Locate the cell with the specified text and output its [X, Y] center coordinate. 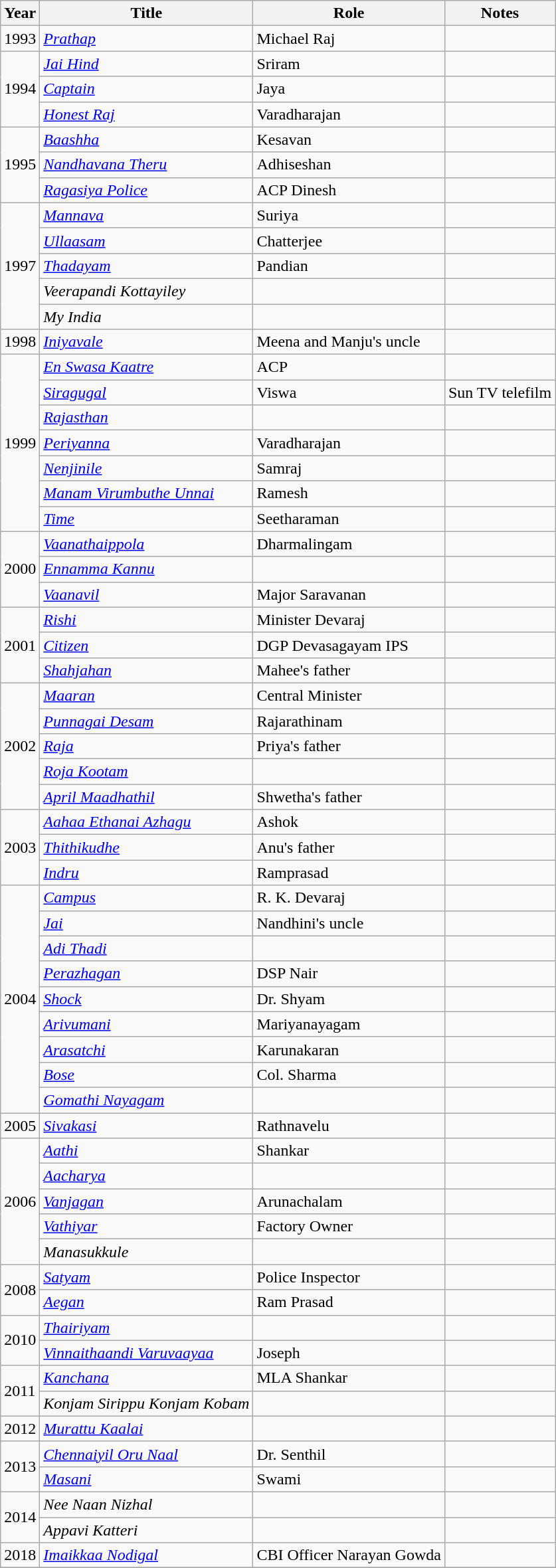
Jai Hind [146, 64]
2008 [20, 1290]
Karunakaran [349, 1049]
1995 [20, 165]
Thadayam [146, 266]
Dr. Shyam [349, 999]
Nandhini's uncle [349, 923]
Seetharaman [349, 519]
Ramprasad [349, 873]
2001 [20, 645]
Ram Prasad [349, 1302]
Mahee's father [349, 670]
Roja Kootam [146, 772]
Maaran [146, 695]
2014 [20, 1517]
Rishi [146, 620]
2012 [20, 1429]
Major Saravanan [349, 594]
Punnagai Desam [146, 721]
2011 [20, 1391]
Kanchana [146, 1378]
1994 [20, 89]
Vaanathaippola [146, 544]
Anu's father [349, 847]
Ullaasam [146, 240]
DGP Devasagayam IPS [349, 645]
Manasukkule [146, 1252]
2018 [20, 1555]
Masani [146, 1479]
Manam Virumbuthe Unnai [146, 493]
Sun TV telefilm [500, 392]
Periyanna [146, 443]
Shock [146, 999]
En Swasa Kaatre [146, 367]
Aegan [146, 1302]
Jaya [349, 89]
Ennamma Kannu [146, 569]
Shankar [349, 1151]
Chennaiyil Oru Naal [146, 1454]
1998 [20, 342]
Swami [349, 1479]
Priya's father [349, 746]
Ragasiya Police [146, 190]
DSP Nair [349, 974]
Michael Raj [349, 39]
Veerapandi Kottayiley [146, 291]
Jai [146, 923]
Vinnaithaandi Varuvaayaa [146, 1353]
Vanjagan [146, 1201]
Thithikudhe [146, 847]
Factory Owner [349, 1227]
Campus [146, 898]
Nee Naan Nizhal [146, 1504]
Sriram [349, 64]
Aacharya [146, 1176]
Police Inspector [349, 1277]
Nandhavana Theru [146, 165]
Role [349, 13]
Honest Raj [146, 114]
Mariyanayagam [349, 1024]
Viswa [349, 392]
R. K. Devaraj [349, 898]
2003 [20, 847]
Murattu Kaalai [146, 1429]
Shwetha's father [349, 797]
Rajarathinam [349, 721]
2004 [20, 999]
Baashha [146, 139]
Gomathi Nayagam [146, 1100]
Sivakasi [146, 1126]
Samraj [349, 468]
Nenjinile [146, 468]
2013 [20, 1466]
April Maadhathil [146, 797]
Arivumani [146, 1024]
Imaikkaa Nodigal [146, 1555]
Raja [146, 746]
2005 [20, 1126]
CBI Officer Narayan Gowda [349, 1555]
Dharmalingam [349, 544]
Aahaa Ethanai Azhagu [146, 822]
1997 [20, 266]
Chatterjee [349, 240]
1993 [20, 39]
Col. Sharma [349, 1075]
Appavi Katteri [146, 1529]
Meena and Manju's uncle [349, 342]
Mannava [146, 215]
1999 [20, 443]
Arunachalam [349, 1201]
Suriya [349, 215]
Dr. Senthil [349, 1454]
2002 [20, 746]
Pandian [349, 266]
My India [146, 317]
Rathnavelu [349, 1126]
Vathiyar [146, 1227]
Title [146, 13]
Joseph [349, 1353]
Adhiseshan [349, 165]
2000 [20, 569]
Arasatchi [146, 1049]
2006 [20, 1201]
Bose [146, 1075]
Ramesh [349, 493]
Time [146, 519]
Kesavan [349, 139]
Iniyavale [146, 342]
ACP Dinesh [349, 190]
Rajasthan [146, 418]
Indru [146, 873]
Notes [500, 13]
ACP [349, 367]
Minister Devaraj [349, 620]
Ashok [349, 822]
Central Minister [349, 695]
Aathi [146, 1151]
Siragugal [146, 392]
Prathap [146, 39]
Year [20, 13]
Adi Thadi [146, 948]
MLA Shankar [349, 1378]
Satyam [146, 1277]
Captain [146, 89]
2010 [20, 1340]
Thairiyam [146, 1328]
Citizen [146, 645]
Konjam Sirippu Konjam Kobam [146, 1403]
Perazhagan [146, 974]
Shahjahan [146, 670]
Vaanavil [146, 594]
